Return (x, y) of the center of cell containing provided text 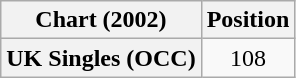
Chart (2002) (101, 20)
108 (248, 58)
Position (248, 20)
UK Singles (OCC) (101, 58)
